Detect which cell encompasses the target text, then output its (X, Y) center coordinate. 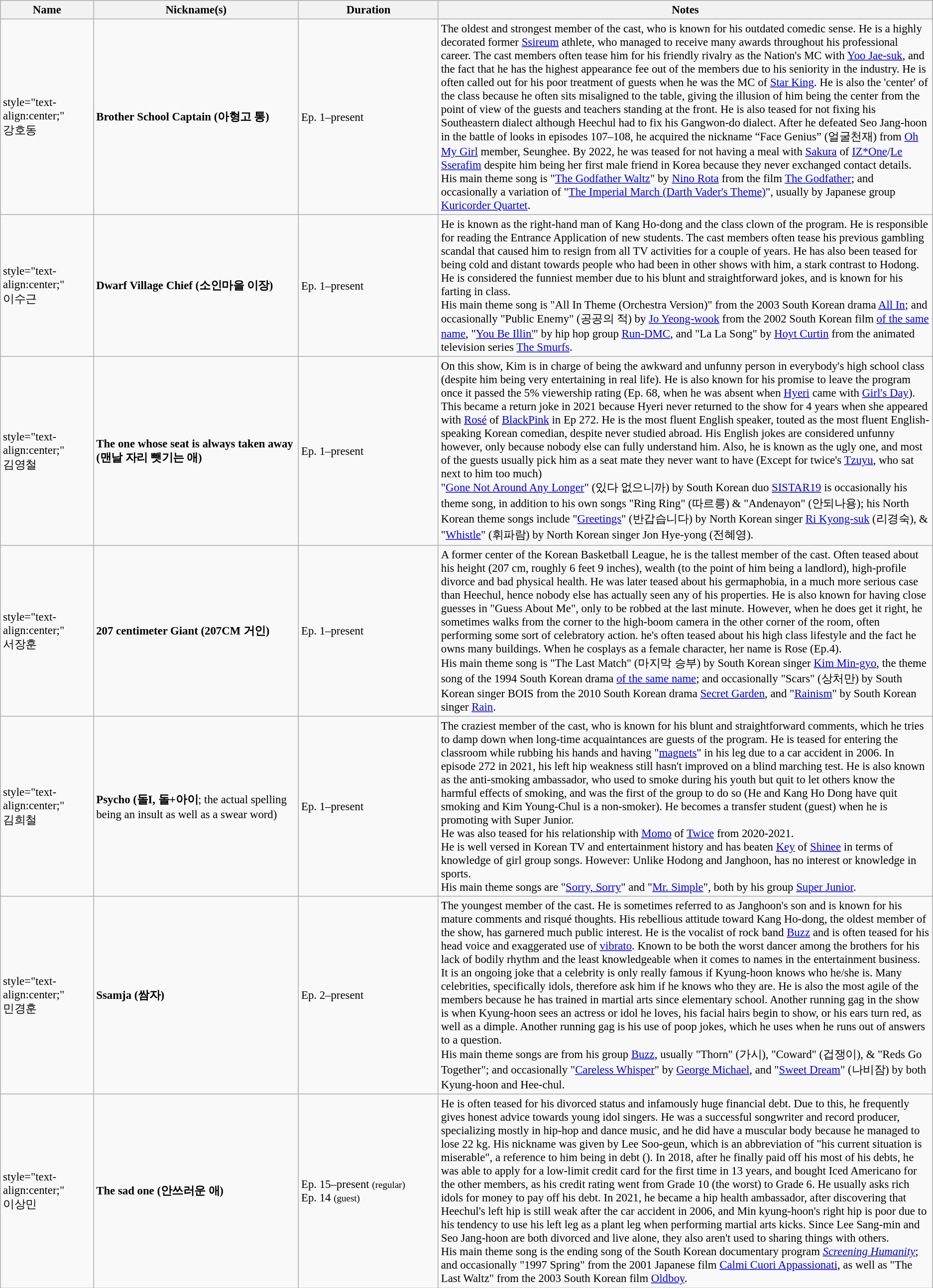
style="text-align:center;" 김영철 (47, 451)
Nickname(s) (196, 10)
style="text-align:center;" 이수근 (47, 286)
Brother School Captain (아형고 통) (196, 117)
style="text-align:center;" 이상민 (47, 1191)
style="text-align:center;" 민경훈 (47, 996)
Notes (685, 10)
207 centimeter Giant (207CM 거인) (196, 631)
Name (47, 10)
Ep. 2–present (368, 996)
The one whose seat is always taken away (맨날 자리 뺏기는 애) (196, 451)
Psycho (돌I, 돌+아이; the actual spelling being an insult as well as a swear word) (196, 807)
style="text-align:center;" 강호동 (47, 117)
style="text-align:center;" 서장훈 (47, 631)
Dwarf Village Chief (소인마을 이장) (196, 286)
The sad one (안쓰러운 애) (196, 1191)
Ssamja (쌈자) (196, 996)
Ep. 15–present (regular)Ep. 14 (guest) (368, 1191)
Duration (368, 10)
style="text-align:center;" 김희철 (47, 807)
